Pinpoint the cell where the given text exists, returning its [x, y] midpoint coordinate. 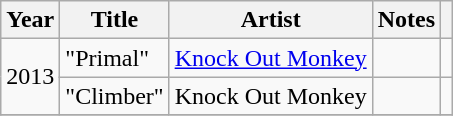
"Climber" [114, 96]
2013 [30, 77]
Title [114, 20]
"Primal" [114, 58]
Artist [270, 20]
Year [30, 20]
Notes [406, 20]
